For the text-containing cell, return its midpoint in [x, y] coordinate format. 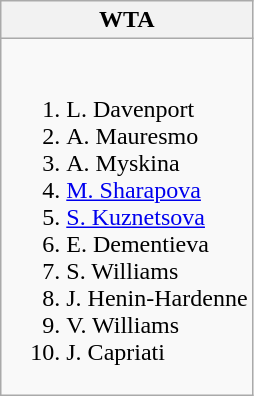
WTA [127, 20]
L. Davenport A. Mauresmo A. Myskina M. Sharapova S. Kuznetsova E. Dementieva S. Williams J. Henin-Hardenne V. Williams J. Capriati [127, 217]
